Pinpoint the cell where the given text exists, returning its [x, y] midpoint coordinate. 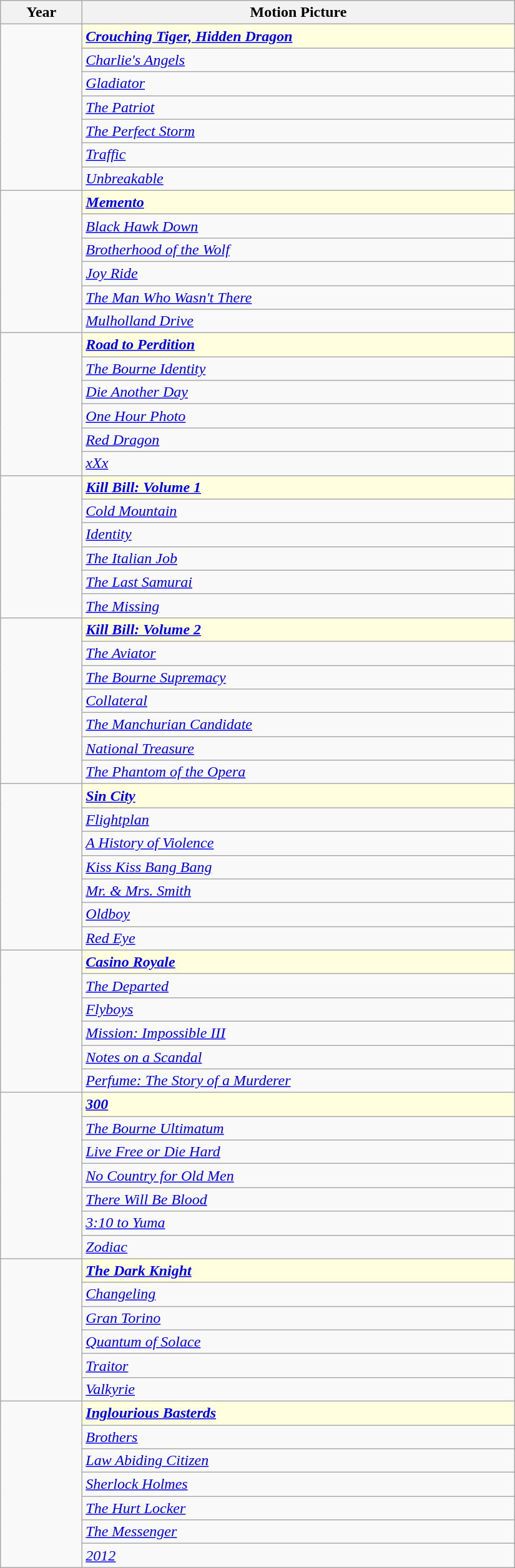
Sherlock Holmes [298, 1484]
Changeling [298, 1294]
The Hurt Locker [298, 1508]
The Patriot [298, 107]
Gran Torino [298, 1318]
Mr. & Mrs. Smith [298, 891]
Collateral [298, 701]
Flightplan [298, 820]
The Manchurian Candidate [298, 725]
Cold Mountain [298, 511]
One Hour Photo [298, 416]
Flyboys [298, 1009]
Red Eye [298, 938]
Oldboy [298, 914]
Inglourious Basterds [298, 1413]
Year [41, 12]
Gladiator [298, 84]
Quantum of Solace [298, 1342]
Traffic [298, 155]
Red Dragon [298, 440]
Perfume: The Story of a Murderer [298, 1081]
3:10 to Yuma [298, 1223]
Mulholland Drive [298, 321]
Kill Bill: Volume 1 [298, 487]
Die Another Day [298, 392]
Kiss Kiss Bang Bang [298, 867]
Mission: Impossible III [298, 1033]
Unbreakable [298, 178]
A History of Violence [298, 843]
Kill Bill: Volume 2 [298, 629]
Road to Perdition [298, 345]
Live Free or Die Hard [298, 1152]
2012 [298, 1556]
The Bourne Supremacy [298, 677]
Zodiac [298, 1247]
Motion Picture [298, 12]
The Man Who Wasn't There [298, 298]
The Bourne Ultimatum [298, 1128]
Crouching Tiger, Hidden Dragon [298, 36]
Sin City [298, 796]
Notes on a Scandal [298, 1057]
National Treasure [298, 748]
No Country for Old Men [298, 1176]
Brotherhood of the Wolf [298, 249]
Law Abiding Citizen [298, 1461]
The Messenger [298, 1532]
300 [298, 1105]
Valkyrie [298, 1389]
The Phantom of the Opera [298, 772]
Joy Ride [298, 273]
Brothers [298, 1436]
There Will Be Blood [298, 1199]
The Perfect Storm [298, 131]
xXx [298, 463]
The Dark Knight [298, 1270]
The Missing [298, 606]
Casino Royale [298, 962]
The Last Samurai [298, 582]
Black Hawk Down [298, 226]
Memento [298, 202]
Traitor [298, 1365]
The Aviator [298, 653]
The Departed [298, 985]
Charlie's Angels [298, 60]
The Bourne Identity [298, 369]
The Italian Job [298, 558]
Identity [298, 535]
